Return the (X, Y) coordinate for the center point of the cell that contains the specified text.  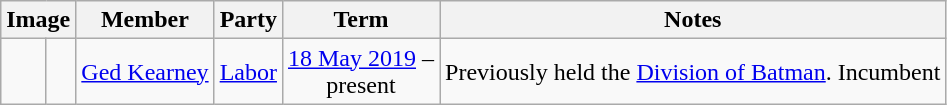
Image (38, 20)
Term (360, 20)
Ged Kearney (145, 72)
Party (248, 20)
18 May 2019 –present (360, 72)
Notes (693, 20)
Member (145, 20)
Labor (248, 72)
Previously held the Division of Batman. Incumbent (693, 72)
